Provide the [x, y] coordinate of the cell's center where the given text is located.  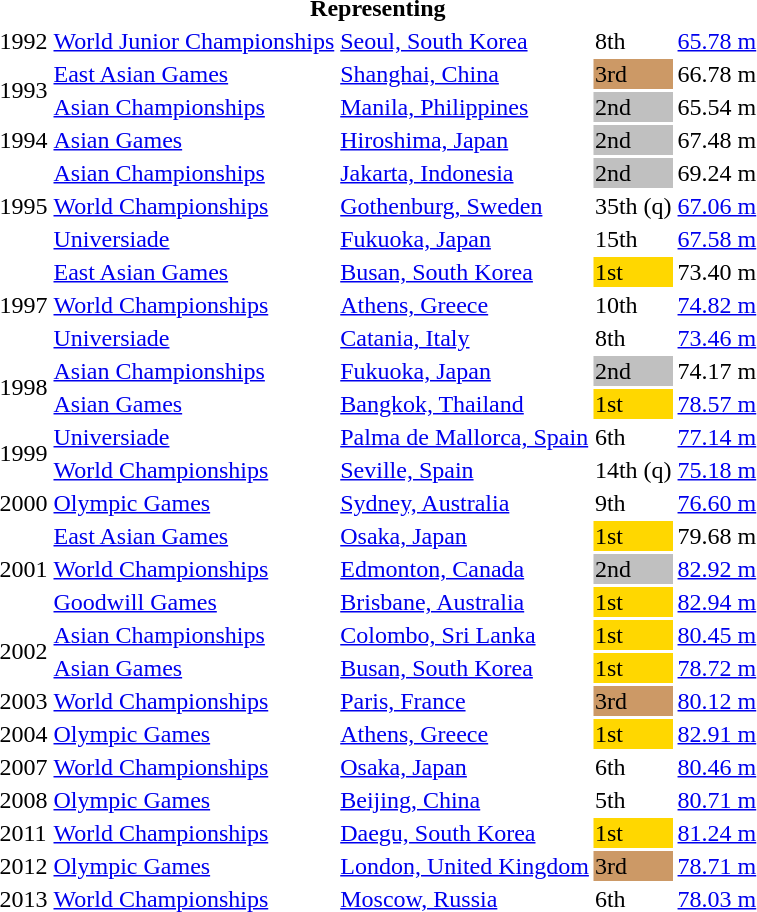
Seoul, South Korea [465, 41]
Colombo, Sri Lanka [465, 635]
Seville, Spain [465, 470]
Edmonton, Canada [465, 569]
Hiroshima, Japan [465, 140]
Gothenburg, Sweden [465, 206]
Shanghai, China [465, 74]
14th (q) [633, 470]
Catania, Italy [465, 338]
35th (q) [633, 206]
5th [633, 800]
15th [633, 239]
9th [633, 503]
Goodwill Games [194, 602]
Bangkok, Thailand [465, 404]
World Junior Championships [194, 41]
Paris, France [465, 701]
10th [633, 305]
Daegu, South Korea [465, 833]
Manila, Philippines [465, 107]
London, United Kingdom [465, 866]
Brisbane, Australia [465, 602]
Sydney, Australia [465, 503]
Palma de Mallorca, Spain [465, 437]
Jakarta, Indonesia [465, 173]
Beijing, China [465, 800]
